Extract the [X, Y] coordinate from the center of the cell holding the provided text.  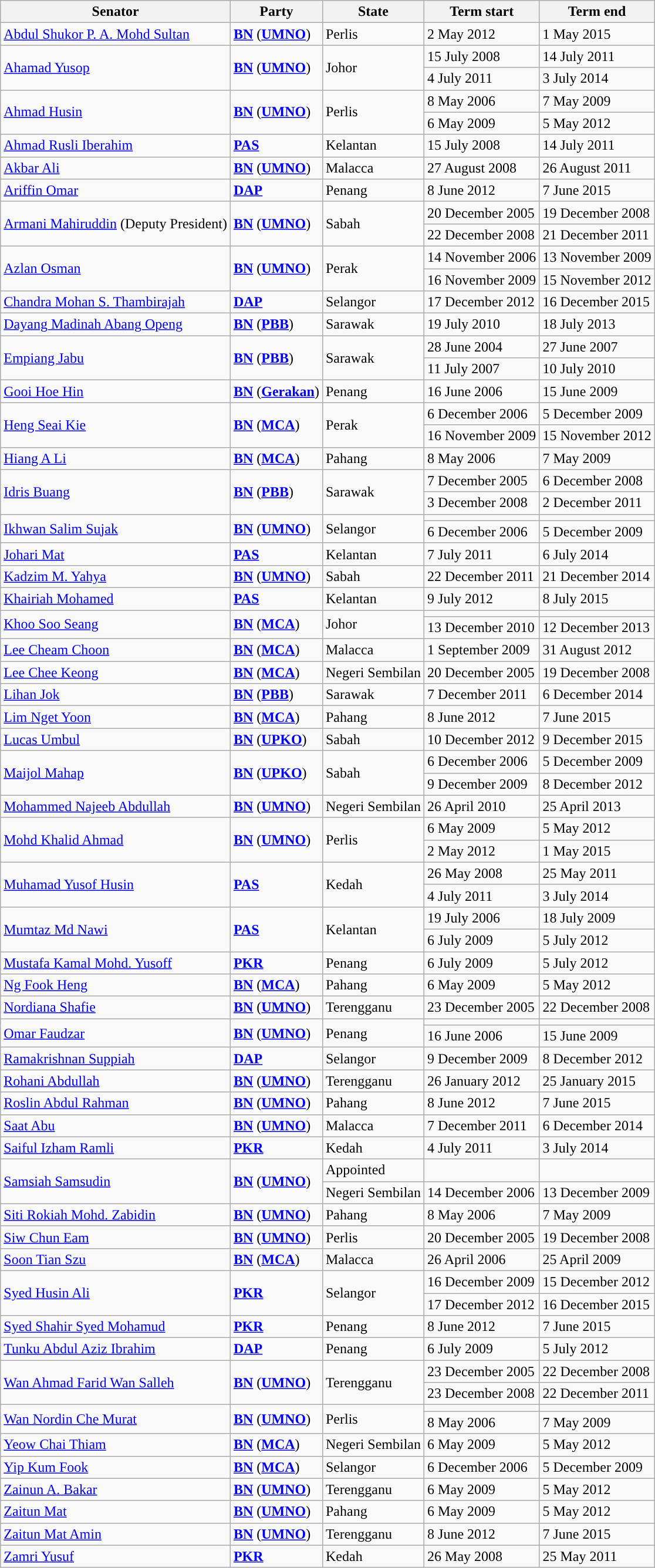
13 December 2010 [482, 628]
9 July 2012 [482, 599]
Abdul Shukor P. A. Mohd Sultan [116, 34]
25 April 2013 [597, 806]
State [373, 12]
Nordiana Shafie [116, 1008]
12 December 2013 [597, 628]
Mumtaz Md Nawi [116, 929]
2 December 2011 [597, 503]
19 July 2006 [482, 918]
Ikhwan Salim Sujak [116, 528]
25 January 2015 [597, 1081]
16 December 2009 [482, 1282]
21 December 2014 [597, 576]
Johari Mat [116, 554]
Kadzim M. Yahya [116, 576]
26 August 2011 [597, 168]
18 July 2013 [597, 325]
14 November 2006 [482, 257]
31 August 2012 [597, 650]
Samsiah Samsudin [116, 1181]
Azlan Osman [116, 268]
23 December 2008 [482, 1394]
Khairiah Mohamed [116, 599]
Muhamad Yusof Husin [116, 884]
26 April 2010 [482, 806]
Wan Nordin Che Murat [116, 1419]
Armani Mahiruddin (Deputy President) [116, 224]
14 December 2006 [482, 1192]
13 December 2009 [597, 1192]
Soon Tian Szu [116, 1259]
Term end [597, 12]
19 July 2010 [482, 325]
Mustafa Kamal Mohd. Yusoff [116, 963]
Appointed [373, 1170]
Dayang Madinah Abang Openg [116, 325]
Party [276, 12]
3 December 2008 [482, 503]
9 December 2015 [597, 739]
Akbar Ali [116, 168]
Lihan Jok [116, 695]
1 September 2009 [482, 650]
Senator [116, 12]
Ahmad Rusli Iberahim [116, 146]
Zamri Yusuf [116, 1556]
7 July 2011 [482, 554]
Saiful Izham Ramli [116, 1148]
BN (Gerakan) [276, 391]
Yip Kum Fook [116, 1467]
6 July 2014 [597, 554]
13 November 2009 [597, 257]
Omar Faudzar [116, 1033]
15 December 2012 [597, 1282]
6 December 2008 [597, 481]
10 July 2010 [597, 369]
Mohammed Najeeb Abdullah [116, 806]
18 July 2009 [597, 918]
Ramakrishnan Suppiah [116, 1059]
21 December 2011 [597, 235]
Rohani Abdullah [116, 1081]
Lim Nget Yoon [116, 717]
Zaitun Mat Amin [116, 1534]
Syed Husin Ali [116, 1293]
Yeow Chai Thiam [116, 1445]
7 December 2005 [482, 481]
Ariffin Omar [116, 190]
Saat Abu [116, 1126]
Ahamad Yusop [116, 67]
Wan Ahmad Farid Wan Salleh [116, 1383]
Ng Fook Heng [116, 985]
Khoo Soo Seang [116, 624]
26 January 2012 [482, 1081]
28 June 2004 [482, 347]
Tunku Abdul Aziz Ibrahim [116, 1349]
11 July 2007 [482, 369]
Idris Buang [116, 492]
Lee Chee Keong [116, 673]
Siti Rokiah Mohd. Zabidin [116, 1215]
Zaitun Mat [116, 1512]
Ahmad Husin [116, 112]
27 August 2008 [482, 168]
Mohd Khalid Ahmad [116, 840]
Lee Cheam Choon [116, 650]
Gooi Hoe Hin [116, 391]
26 April 2006 [482, 1259]
Maijol Mahap [116, 773]
10 December 2012 [482, 739]
27 June 2007 [597, 347]
25 April 2009 [597, 1259]
8 July 2015 [597, 599]
Hiang A Li [116, 458]
Term start [482, 12]
Syed Shahir Syed Mohamud [116, 1327]
Zainun A. Bakar [116, 1489]
Chandra Mohan S. Thambirajah [116, 302]
Heng Seai Kie [116, 425]
Lucas Umbul [116, 739]
Empiang Jabu [116, 358]
Roslin Abdul Rahman [116, 1103]
Siw Chun Eam [116, 1237]
